Determine the (x, y) coordinate at the center of the cell enclosing the given text.  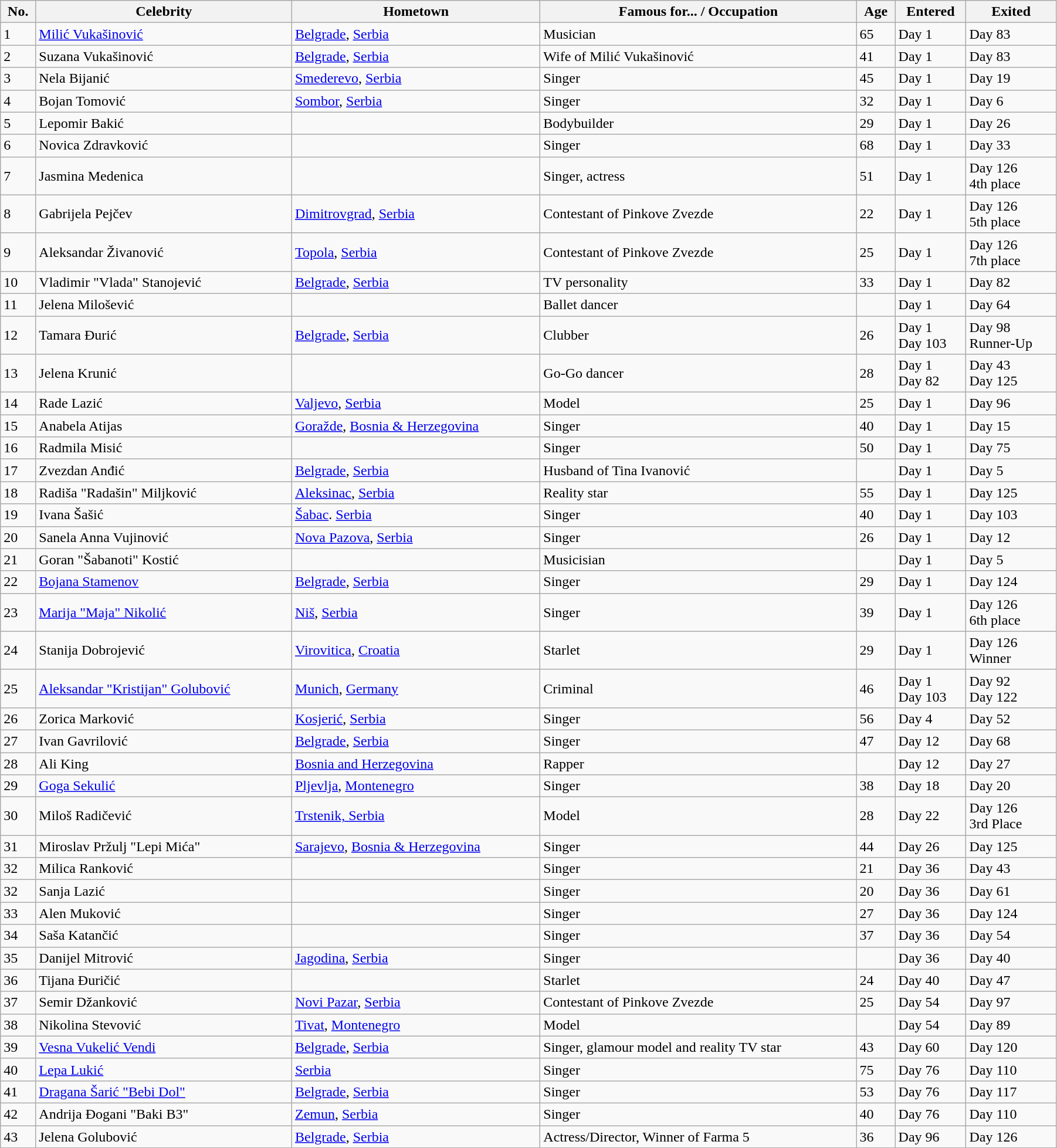
Tijana Đuričić (164, 980)
Day 98Runner-Up (1011, 334)
Day 97 (1011, 1003)
Day 1266th place (1011, 612)
Niš, Serbia (415, 612)
Celebrity (164, 12)
Day 33 (1011, 145)
Kosjerić, Serbia (415, 719)
Jelena Krunić (164, 373)
Day 15 (1011, 426)
Šabac. Serbia (415, 515)
13 (18, 373)
Day 4 (930, 719)
4 (18, 101)
Vesna Vukelić Vendi (164, 1047)
Day 43 Day 125 (1011, 373)
Radiša "Radašin" Miljković (164, 493)
Exited (1011, 12)
31 (18, 846)
Zvezdan Anđić (164, 470)
Day 103 (1011, 515)
9 (18, 252)
Dimitrovgrad, Serbia (415, 214)
Serbia (415, 1069)
Day 60 (930, 1047)
Day 1263rd Place (1011, 817)
8 (18, 214)
Day 92Day 122 (1011, 689)
Day 120 (1011, 1047)
Sanja Lazić (164, 891)
Milić Vukašinović (164, 34)
Danijel Mitrović (164, 958)
Marija "Maja" Nikolić (164, 612)
Topola, Serbia (415, 252)
34 (18, 936)
Goga Sekulić (164, 786)
Criminal (698, 689)
Sarajevo, Bosnia & Herzegovina (415, 846)
18 (18, 493)
Miroslav Pržulj "Lepi Mića" (164, 846)
Nela Bijanić (164, 79)
Alen Muković (164, 913)
Sanela Anna Vujinović (164, 537)
7 (18, 176)
Day 75 (1011, 448)
Jelena Milošević (164, 304)
Anabela Atijas (164, 426)
15 (18, 426)
Day 19 (1011, 79)
Singer, glamour model and reality TV star (698, 1047)
Pljevlja, Montenegro (415, 786)
Rapper (698, 763)
55 (876, 493)
Rade Lazić (164, 404)
Ivana Šašić (164, 515)
Bojan Tomović (164, 101)
Novi Pazar, Serbia (415, 1003)
12 (18, 334)
Clubber (698, 334)
Aleksinac, Serbia (415, 493)
Jagodina, Serbia (415, 958)
Suzana Vukašinović (164, 56)
Singer, actress (698, 176)
2 (18, 56)
Tamara Đurić (164, 334)
Musicisian (698, 560)
Stanija Dobrojević (164, 650)
Miloš Radičević (164, 817)
23 (18, 612)
44 (876, 846)
Day 82 (1011, 282)
Smederevo, Serbia (415, 79)
No. (18, 12)
65 (876, 34)
Jelena Golubović (164, 1136)
Sombor, Serbia (415, 101)
Day 1264th place (1011, 176)
Day 89 (1011, 1025)
Lepomir Bakić (164, 123)
Wife of Milić Vukašinović (698, 56)
Day 1265th place (1011, 214)
Jasmina Medenica (164, 176)
Dragana Šarić "Bebi Dol" (164, 1092)
Husband of Tina Ivanović (698, 470)
Day 22 (930, 817)
Virovitica, Croatia (415, 650)
Nikolina Stevović (164, 1025)
Entered (930, 12)
Day 18 (930, 786)
Day 47 (1011, 980)
Day 61 (1011, 891)
56 (876, 719)
Day 20 (1011, 786)
Day 1267th place (1011, 252)
Goražde, Bosnia & Herzegovina (415, 426)
Day 68 (1011, 741)
3 (18, 79)
Musician (698, 34)
46 (876, 689)
Zemun, Serbia (415, 1114)
68 (876, 145)
50 (876, 448)
Day 126 (1011, 1136)
Day 117 (1011, 1092)
Bojana Stamenov (164, 582)
Ali King (164, 763)
14 (18, 404)
Andrija Đogani "Baki B3" (164, 1114)
6 (18, 145)
Valjevo, Serbia (415, 404)
75 (876, 1069)
Aleksandar Živanović (164, 252)
Semir Džanković (164, 1003)
Bodybuilder (698, 123)
Goran "Šabanoti" Kostić (164, 560)
Day 1 Day 82 (930, 373)
Munich, Germany (415, 689)
10 (18, 282)
Vladimir "Vlada" Stanojević (164, 282)
Hometown (415, 12)
Day 27 (1011, 763)
Saša Katančić (164, 936)
Day 64 (1011, 304)
42 (18, 1114)
Milica Ranković (164, 869)
Zorica Marković (164, 719)
Ballet dancer (698, 304)
Age (876, 12)
Day 52 (1011, 719)
Bosnia and Herzegovina (415, 763)
53 (876, 1092)
45 (876, 79)
51 (876, 176)
Famous for... / Occupation (698, 12)
Lepa Lukić (164, 1069)
Reality star (698, 493)
Day 6 (1011, 101)
Day 43 (1011, 869)
Novica Zdravković (164, 145)
16 (18, 448)
17 (18, 470)
Nova Pazova, Serbia (415, 537)
30 (18, 817)
19 (18, 515)
Aleksandar "Kristijan" Golubović (164, 689)
TV personality (698, 282)
Gabrijela Pejčev (164, 214)
1 (18, 34)
Trstenik, Serbia (415, 817)
35 (18, 958)
Day 126Winner (1011, 650)
47 (876, 741)
Tivat, Montenegro (415, 1025)
11 (18, 304)
Ivan Gavrilović (164, 741)
Actress/Director, Winner of Farma 5 (698, 1136)
Go-Go dancer (698, 373)
Radmila Misić (164, 448)
5 (18, 123)
